Output the (x, y) coordinate of the center of the cell containing the given text.  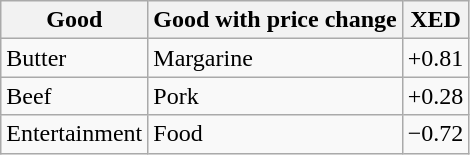
Pork (275, 96)
XED (436, 20)
Food (275, 134)
−0.72 (436, 134)
Beef (74, 96)
Good with price change (275, 20)
+0.81 (436, 58)
+0.28 (436, 96)
Good (74, 20)
Butter (74, 58)
Entertainment (74, 134)
Margarine (275, 58)
